Output the (X, Y) coordinate of the center of the cell containing the given text.  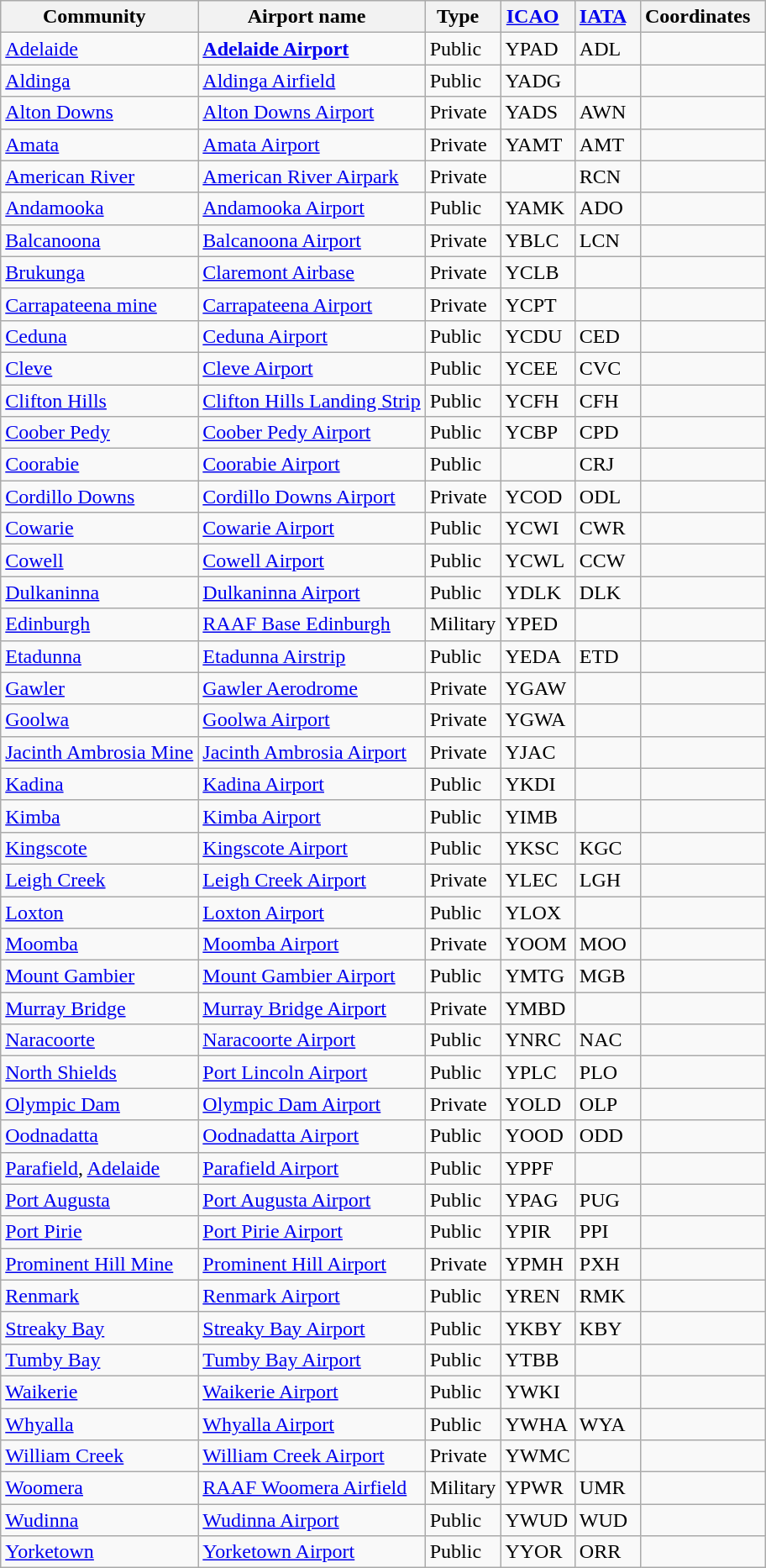
YCOD (538, 497)
YADS (538, 113)
IATA (607, 17)
Adelaide Airport (312, 49)
Port Augusta (99, 1200)
Yorketown (99, 1552)
Brukunga (99, 272)
Murray Bridge (99, 1008)
Cowarie (99, 529)
Kimba (99, 816)
Coober Pedy (99, 433)
Prominent Hill Airport (312, 1264)
Tumby Bay (99, 1360)
AWN (607, 113)
Coorabie (99, 465)
YCFH (538, 401)
Coober Pedy Airport (312, 433)
Dulkaninna Airport (312, 592)
Balcanoona (99, 240)
Leigh Creek (99, 880)
Alton Downs (99, 113)
YAMT (538, 145)
Claremont Airbase (312, 272)
Olympic Dam Airport (312, 1104)
RCN (607, 176)
Moomba (99, 944)
ORR (607, 1552)
YPAD (538, 49)
Alton Downs Airport (312, 113)
Type (463, 17)
YPPF (538, 1168)
YGWA (538, 720)
RAAF Base Edinburgh (312, 624)
Balcanoona Airport (312, 240)
YWKI (538, 1392)
Wudinna Airport (312, 1520)
Aldinga Airfield (312, 81)
Cowarie Airport (312, 529)
William Creek Airport (312, 1456)
Loxton Airport (312, 912)
YWMC (538, 1456)
Streaky Bay (99, 1328)
YGAW (538, 688)
YKDI (538, 784)
YWUD (538, 1520)
ICAO (538, 17)
YPLC (538, 1072)
American River Airpark (312, 176)
YLEC (538, 880)
CRJ (607, 465)
CPD (607, 433)
ADO (607, 208)
North Shields (99, 1072)
Jacinth Ambrosia Mine (99, 752)
Mount Gambier (99, 976)
YCWL (538, 560)
Renmark Airport (312, 1296)
Cordillo Downs (99, 497)
Oodnadatta (99, 1136)
ETD (607, 656)
YTBB (538, 1360)
YREN (538, 1296)
Murray Bridge Airport (312, 1008)
YIMB (538, 816)
Kadina (99, 784)
ODD (607, 1136)
OLP (607, 1104)
YAMK (538, 208)
KGC (607, 848)
PUG (607, 1200)
Waikerie Airport (312, 1392)
PLO (607, 1072)
Woomera (99, 1488)
ADL (607, 49)
YLOX (538, 912)
DLK (607, 592)
Ceduna Airport (312, 336)
Etadunna Airstrip (312, 656)
Jacinth Ambrosia Airport (312, 752)
Streaky Bay Airport (312, 1328)
YPED (538, 624)
Port Pirie (99, 1232)
Aldinga (99, 81)
YCLB (538, 272)
Cordillo Downs Airport (312, 497)
Carrapateena mine (99, 304)
YKBY (538, 1328)
Parafield Airport (312, 1168)
YOLD (538, 1104)
Ceduna (99, 336)
Cowell (99, 560)
YNRC (538, 1040)
Kimba Airport (312, 816)
Airport name (312, 17)
Amata Airport (312, 145)
YEDA (538, 656)
Goolwa Airport (312, 720)
YMBD (538, 1008)
YCDU (538, 336)
YPWR (538, 1488)
YADG (538, 81)
PPI (607, 1232)
Carrapateena Airport (312, 304)
Cowell Airport (312, 560)
Wudinna (99, 1520)
William Creek (99, 1456)
UMR (607, 1488)
Tumby Bay Airport (312, 1360)
Kingscote Airport (312, 848)
Adelaide (99, 49)
Leigh Creek Airport (312, 880)
Parafield, Adelaide (99, 1168)
Kingscote (99, 848)
CCW (607, 560)
Cleve (99, 368)
YDLK (538, 592)
Goolwa (99, 720)
AMT (607, 145)
YKSC (538, 848)
YPAG (538, 1200)
CED (607, 336)
Waikerie (99, 1392)
Gawler (99, 688)
Edinburgh (99, 624)
Cleve Airport (312, 368)
Kadina Airport (312, 784)
Renmark (99, 1296)
YCPT (538, 304)
Moomba Airport (312, 944)
Prominent Hill Mine (99, 1264)
CVC (607, 368)
Coorabie Airport (312, 465)
Port Pirie Airport (312, 1232)
LCN (607, 240)
YCBP (538, 433)
CFH (607, 401)
Etadunna (99, 656)
LGH (607, 880)
MGB (607, 976)
Gawler Aerodrome (312, 688)
Oodnadatta Airport (312, 1136)
Andamooka (99, 208)
RMK (607, 1296)
YWHA (538, 1424)
WUD (607, 1520)
Amata (99, 145)
Naracoorte Airport (312, 1040)
YJAC (538, 752)
YPIR (538, 1232)
YCWI (538, 529)
Dulkaninna (99, 592)
Coordinates (702, 17)
YPMH (538, 1264)
Clifton Hills Landing Strip (312, 401)
KBY (607, 1328)
ODL (607, 497)
Port Augusta Airport (312, 1200)
YBLC (538, 240)
Mount Gambier Airport (312, 976)
CWR (607, 529)
Whyalla Airport (312, 1424)
Community (99, 17)
YCEE (538, 368)
American River (99, 176)
RAAF Woomera Airfield (312, 1488)
Naracoorte (99, 1040)
YOOM (538, 944)
YOOD (538, 1136)
WYA (607, 1424)
YYOR (538, 1552)
Whyalla (99, 1424)
Port Lincoln Airport (312, 1072)
YMTG (538, 976)
PXH (607, 1264)
NAC (607, 1040)
Loxton (99, 912)
Clifton Hills (99, 401)
MOO (607, 944)
Yorketown Airport (312, 1552)
Andamooka Airport (312, 208)
Olympic Dam (99, 1104)
